Identify which cell holds the provided text, then report its (X, Y) central coordinate. 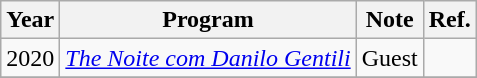
Note (390, 20)
Year (30, 20)
The Noite com Danilo Gentili (208, 58)
Program (208, 20)
2020 (30, 58)
Guest (390, 58)
Ref. (450, 20)
